Find where the given text appears and provide that cell's center as (X, Y) coordinate. 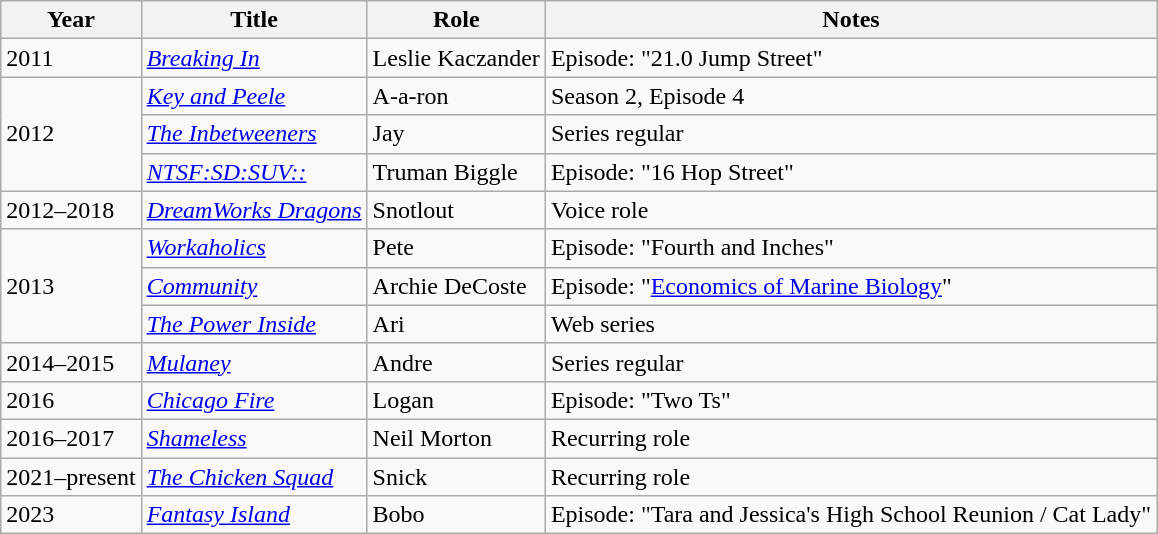
Episode: "Fourth and Inches" (850, 248)
The Chicken Squad (254, 477)
Voice role (850, 210)
Bobo (456, 515)
2021–present (71, 477)
A-a-ron (456, 96)
The Inbetweeners (254, 134)
Jay (456, 134)
Shameless (254, 438)
Notes (850, 20)
Mulaney (254, 362)
Episode: "16 Hop Street" (850, 172)
2013 (71, 286)
Episode: "Two Ts" (850, 400)
Ari (456, 324)
2016 (71, 400)
Community (254, 286)
Neil Morton (456, 438)
Season 2, Episode 4 (850, 96)
Episode: "21.0 Jump Street" (850, 58)
DreamWorks Dragons (254, 210)
Breaking In (254, 58)
2016–2017 (71, 438)
Web series (850, 324)
Logan (456, 400)
Andre (456, 362)
2012 (71, 134)
2012–2018 (71, 210)
Workaholics (254, 248)
Pete (456, 248)
Key and Peele (254, 96)
Truman Biggle (456, 172)
2011 (71, 58)
NTSF:SD:SUV:: (254, 172)
Snick (456, 477)
Episode: "Economics of Marine Biology" (850, 286)
Snotlout (456, 210)
Chicago Fire (254, 400)
Title (254, 20)
Year (71, 20)
Leslie Kaczander (456, 58)
Episode: "Tara and Jessica's High School Reunion / Cat Lady" (850, 515)
2014–2015 (71, 362)
Role (456, 20)
2023 (71, 515)
The Power Inside (254, 324)
Fantasy Island (254, 515)
Archie DeCoste (456, 286)
